Detect which cell encompasses the target text, then output its [X, Y] center coordinate. 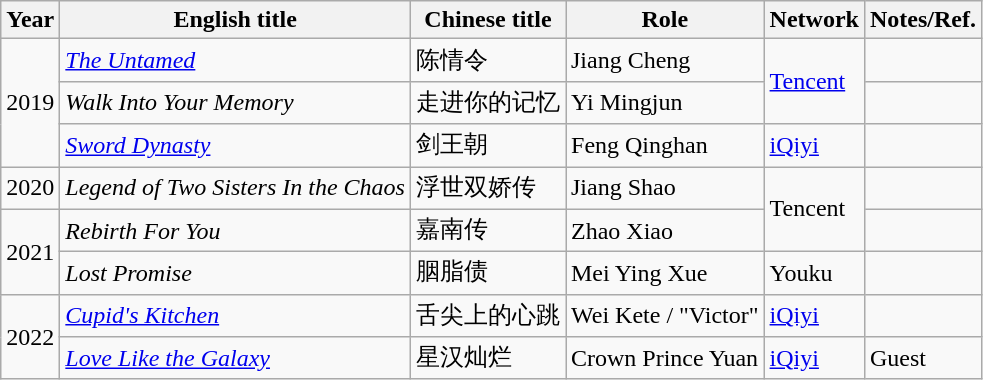
Rebirth For You [236, 230]
Wei Kete / "Victor" [666, 316]
剑王朝 [488, 146]
Network [814, 20]
2022 [30, 336]
Love Like the Galaxy [236, 358]
English title [236, 20]
Mei Ying Xue [666, 274]
2021 [30, 252]
Year [30, 20]
Zhao Xiao [666, 230]
Yi Mingjun [666, 102]
2019 [30, 103]
浮世双娇传 [488, 188]
Notes/Ref. [922, 20]
Jiang Cheng [666, 60]
胭脂债 [488, 274]
Cupid's Kitchen [236, 316]
嘉南传 [488, 230]
Sword Dynasty [236, 146]
Youku [814, 274]
舌尖上的心跳 [488, 316]
Role [666, 20]
陈情令 [488, 60]
Walk Into Your Memory [236, 102]
The Untamed [236, 60]
Lost Promise [236, 274]
2020 [30, 188]
Chinese title [488, 20]
星汉灿烂 [488, 358]
Feng Qinghan [666, 146]
走进你的记忆 [488, 102]
Legend of Two Sisters In the Chaos [236, 188]
Guest [922, 358]
Crown Prince Yuan [666, 358]
Jiang Shao [666, 188]
